Pinpoint the cell where the given text exists, returning its [X, Y] midpoint coordinate. 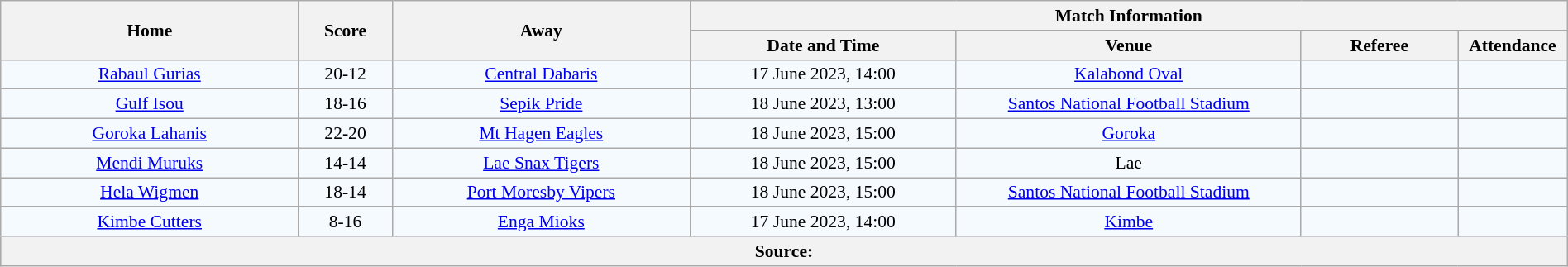
Kimbe [1128, 222]
Home [150, 30]
Score [346, 30]
Source: [784, 251]
Enga Mioks [541, 222]
Goroka [1128, 134]
Venue [1128, 45]
14-14 [346, 163]
18 June 2023, 13:00 [823, 104]
Kalabond Oval [1128, 74]
Gulf Isou [150, 104]
Mt Hagen Eagles [541, 134]
Mendi Muruks [150, 163]
Referee [1379, 45]
Kimbe Cutters [150, 222]
Attendance [1513, 45]
Goroka Lahanis [150, 134]
Match Information [1128, 16]
Lae [1128, 163]
Away [541, 30]
22-20 [346, 134]
20-12 [346, 74]
Lae Snax Tigers [541, 163]
Hela Wigmen [150, 193]
Sepik Pride [541, 104]
Port Moresby Vipers [541, 193]
Rabaul Gurias [150, 74]
18-16 [346, 104]
Date and Time [823, 45]
18-14 [346, 193]
Central Dabaris [541, 74]
8-16 [346, 222]
